Detect which cell encompasses the target text, then output its [x, y] center coordinate. 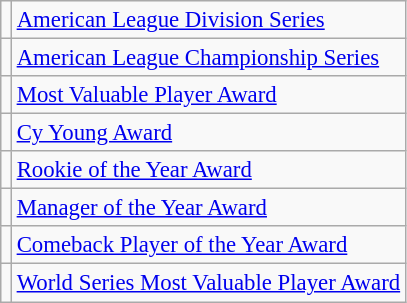
Rookie of the Year Award [208, 170]
World Series Most Valuable Player Award [208, 283]
Comeback Player of the Year Award [208, 245]
American League Championship Series [208, 58]
American League Division Series [208, 20]
Most Valuable Player Award [208, 95]
Cy Young Award [208, 133]
Manager of the Year Award [208, 208]
